Extract the [X, Y] coordinate from the center of the cell holding the provided text.  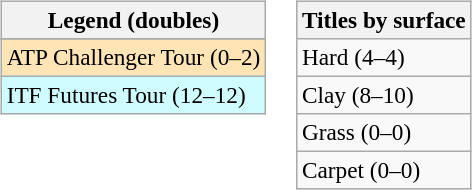
Carpet (0–0) [384, 171]
Clay (8–10) [384, 95]
Hard (4–4) [384, 57]
ITF Futures Tour (12–12) [133, 95]
Titles by surface [384, 20]
Legend (doubles) [133, 20]
ATP Challenger Tour (0–2) [133, 57]
Grass (0–0) [384, 133]
